Locate the cell with the specified text and output its [X, Y] center coordinate. 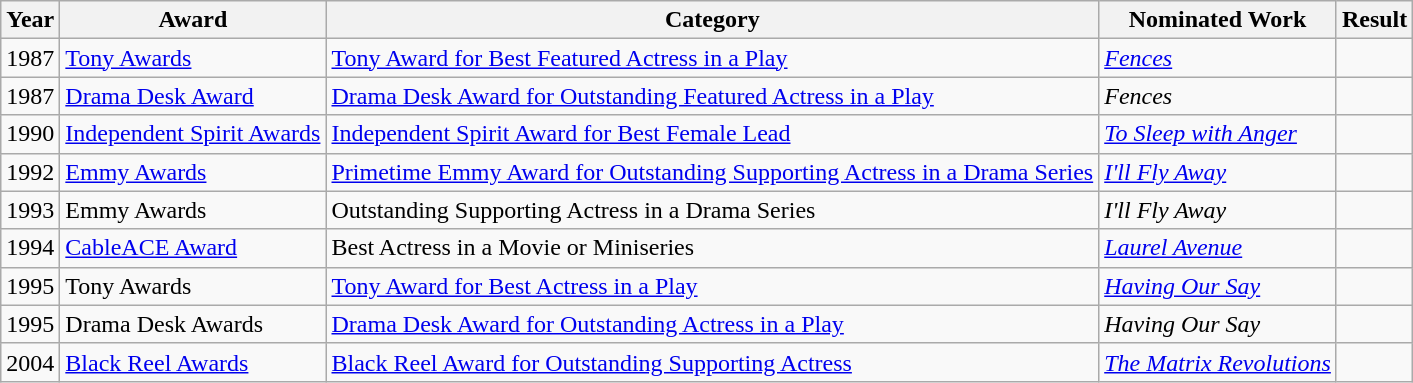
Drama Desk Award for Outstanding Featured Actress in a Play [712, 96]
Tony Award for Best Featured Actress in a Play [712, 58]
Drama Desk Award [193, 96]
1993 [30, 210]
1994 [30, 248]
Year [30, 20]
Primetime Emmy Award for Outstanding Supporting Actress in a Drama Series [712, 172]
Result [1374, 20]
Drama Desk Award for Outstanding Actress in a Play [712, 324]
Award [193, 20]
To Sleep with Anger [1218, 134]
Black Reel Award for Outstanding Supporting Actress [712, 362]
1990 [30, 134]
Drama Desk Awards [193, 324]
The Matrix Revolutions [1218, 362]
2004 [30, 362]
Tony Award for Best Actress in a Play [712, 286]
Laurel Avenue [1218, 248]
Black Reel Awards [193, 362]
Nominated Work [1218, 20]
Category [712, 20]
Independent Spirit Awards [193, 134]
Outstanding Supporting Actress in a Drama Series [712, 210]
CableACE Award [193, 248]
1992 [30, 172]
Best Actress in a Movie or Miniseries [712, 248]
Independent Spirit Award for Best Female Lead [712, 134]
